Find where the given text appears and provide that cell's center as (x, y) coordinate. 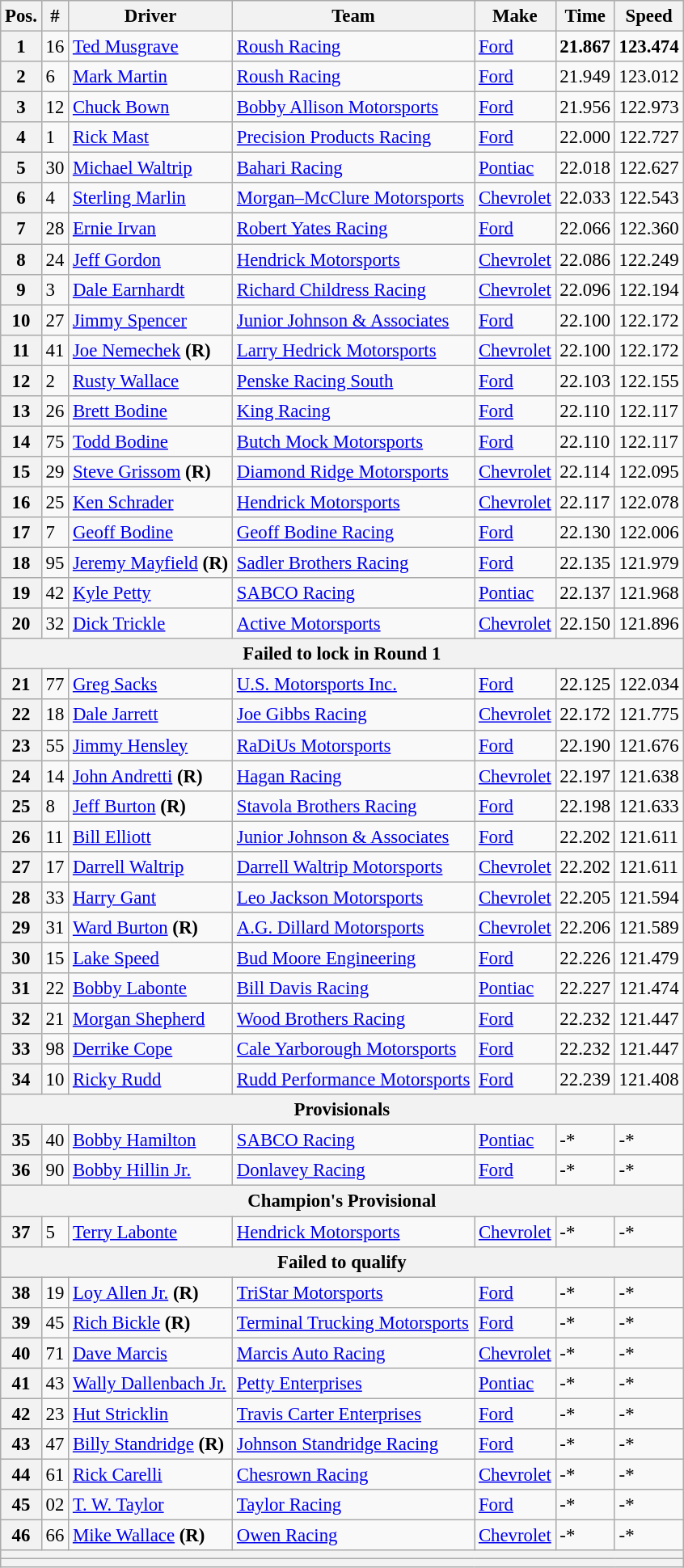
Bahari Racing (354, 168)
22.135 (585, 563)
22.206 (585, 928)
22.066 (585, 229)
123.012 (648, 77)
22.117 (585, 502)
35 (21, 1140)
22.190 (585, 745)
Cale Yarborough Motorsports (354, 1049)
22.205 (585, 897)
22.239 (585, 1080)
Steve Grissom (R) (150, 472)
Darrell Waltrip Motorsports (354, 867)
121.633 (648, 806)
A.G. Dillard Motorsports (354, 928)
Greg Sacks (150, 685)
21.867 (585, 47)
Kyle Petty (150, 593)
122.078 (648, 502)
Jeff Burton (R) (150, 806)
Hut Stricklin (150, 1414)
Team (354, 16)
John Andretti (R) (150, 776)
36 (21, 1171)
TriStar Motorsports (354, 1292)
Derrike Cope (150, 1049)
121.979 (648, 563)
Pos. (21, 16)
Robert Yates Racing (354, 229)
Provisionals (342, 1110)
122.543 (648, 198)
Terminal Trucking Motorsports (354, 1322)
22.114 (585, 472)
121.638 (648, 776)
Failed to lock in Round 1 (342, 654)
22.227 (585, 988)
13 (21, 411)
Chesrown Racing (354, 1474)
47 (55, 1444)
Lake Speed (150, 958)
Jeff Gordon (150, 259)
Bobby Labonte (150, 988)
121.479 (648, 958)
71 (55, 1353)
Billy Standridge (R) (150, 1444)
Wood Brothers Racing (354, 1019)
121.775 (648, 715)
22.198 (585, 806)
75 (55, 441)
Jimmy Spencer (150, 320)
22.197 (585, 776)
Brett Bodine (150, 411)
22.137 (585, 593)
Donlavey Racing (354, 1171)
38 (21, 1292)
Failed to qualify (342, 1262)
Bobby Hamilton (150, 1140)
Joe Gibbs Racing (354, 715)
122.034 (648, 685)
Owen Racing (354, 1536)
Ted Musgrave (150, 47)
Joe Nemechek (R) (150, 350)
121.968 (648, 593)
02 (55, 1505)
21.949 (585, 77)
Rusty Wallace (150, 381)
Johnson Standridge Racing (354, 1444)
Petty Enterprises (354, 1384)
Marcis Auto Racing (354, 1353)
Rich Bickle (R) (150, 1322)
90 (55, 1171)
T. W. Taylor (150, 1505)
22.086 (585, 259)
Morgan Shepherd (150, 1019)
Todd Bodine (150, 441)
Geoff Bodine (150, 533)
121.594 (648, 897)
22.172 (585, 715)
55 (55, 745)
Loy Allen Jr. (R) (150, 1292)
Larry Hedrick Motorsports (354, 350)
Hagan Racing (354, 776)
122.727 (648, 137)
Diamond Ridge Motorsports (354, 472)
Champion's Provisional (342, 1201)
Jeremy Mayfield (R) (150, 563)
Bud Moore Engineering (354, 958)
22.000 (585, 137)
44 (21, 1474)
122.627 (648, 168)
RaDiUs Motorsports (354, 745)
Ricky Rudd (150, 1080)
46 (21, 1536)
Rudd Performance Motorsports (354, 1080)
Stavola Brothers Racing (354, 806)
Ken Schrader (150, 502)
Rick Carelli (150, 1474)
Morgan–McClure Motorsports (354, 198)
Bobby Hillin Jr. (150, 1171)
121.474 (648, 988)
Bobby Allison Motorsports (354, 107)
Geoff Bodine Racing (354, 533)
122.973 (648, 107)
61 (55, 1474)
121.676 (648, 745)
22.125 (585, 685)
Time (585, 16)
77 (55, 685)
King Racing (354, 411)
Travis Carter Enterprises (354, 1414)
123.474 (648, 47)
39 (21, 1322)
Darrell Waltrip (150, 867)
Michael Waltrip (150, 168)
Ward Burton (R) (150, 928)
37 (21, 1232)
Sterling Marlin (150, 198)
Chuck Bown (150, 107)
20 (21, 624)
122.155 (648, 381)
Penske Racing South (354, 381)
Active Motorsports (354, 624)
22.018 (585, 168)
Jimmy Hensley (150, 745)
Precision Products Racing (354, 137)
U.S. Motorsports Inc. (354, 685)
122.360 (648, 229)
Wally Dallenbach Jr. (150, 1384)
121.589 (648, 928)
Dale Jarrett (150, 715)
Speed (648, 16)
Make (515, 16)
122.194 (648, 289)
Dick Trickle (150, 624)
Ernie Irvan (150, 229)
122.095 (648, 472)
121.896 (648, 624)
Leo Jackson Motorsports (354, 897)
9 (21, 289)
Rick Mast (150, 137)
122.249 (648, 259)
Taylor Racing (354, 1505)
98 (55, 1049)
Driver (150, 16)
34 (21, 1080)
# (55, 16)
Dave Marcis (150, 1353)
Sadler Brothers Racing (354, 563)
22.103 (585, 381)
Bill Elliott (150, 837)
Mike Wallace (R) (150, 1536)
22.150 (585, 624)
Butch Mock Motorsports (354, 441)
122.006 (648, 533)
Terry Labonte (150, 1232)
22.096 (585, 289)
66 (55, 1536)
22.033 (585, 198)
Dale Earnhardt (150, 289)
Bill Davis Racing (354, 988)
95 (55, 563)
Harry Gant (150, 897)
22.226 (585, 958)
121.408 (648, 1080)
21.956 (585, 107)
22.130 (585, 533)
Mark Martin (150, 77)
Richard Childress Racing (354, 289)
